Output the [X, Y] coordinate of the center of the cell containing the given text.  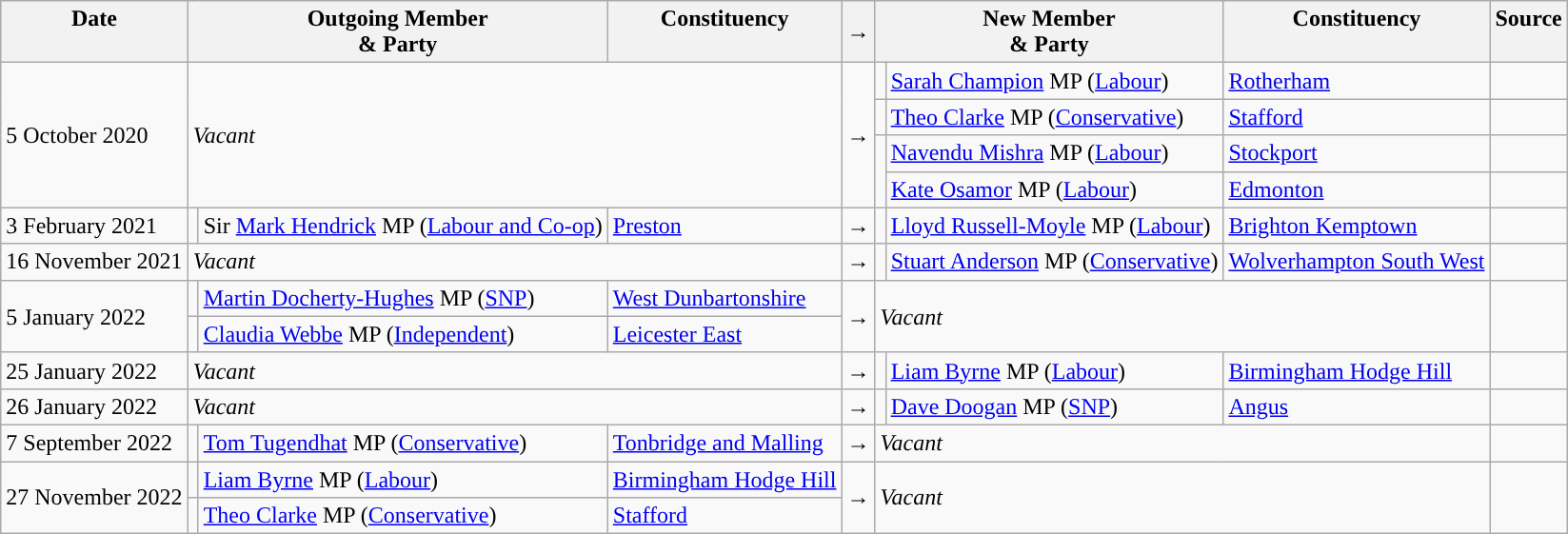
Edmonton [1357, 189]
Preston [724, 226]
Leicester East [724, 334]
Claudia Webbe MP (Independent) [403, 334]
7 September 2022 [94, 443]
Martin Docherty-Hughes MP (SNP) [403, 298]
Source [1529, 32]
27 November 2022 [94, 497]
26 January 2022 [94, 406]
Angus [1357, 406]
Stockport [1357, 153]
5 January 2022 [94, 316]
Outgoing Member& Party [398, 32]
Sarah Champion MP (Labour) [1055, 81]
West Dunbartonshire [724, 298]
Lloyd Russell-Moyle MP (Labour) [1055, 226]
Sir Mark Hendrick MP (Labour and Co-op) [403, 226]
Stuart Anderson MP (Conservative) [1055, 262]
Rotherham [1357, 81]
Dave Doogan MP (SNP) [1055, 406]
25 January 2022 [94, 370]
Wolverhampton South West [1357, 262]
Date [94, 32]
Kate Osamor MP (Labour) [1055, 189]
Tom Tugendhat MP (Conservative) [403, 443]
Tonbridge and Malling [724, 443]
New Member& Party [1049, 32]
3 February 2021 [94, 226]
Brighton Kemptown [1357, 226]
16 November 2021 [94, 262]
5 October 2020 [94, 135]
Navendu Mishra MP (Labour) [1055, 153]
